From the cell containing the given text, extract its center point as [x, y] coordinate. 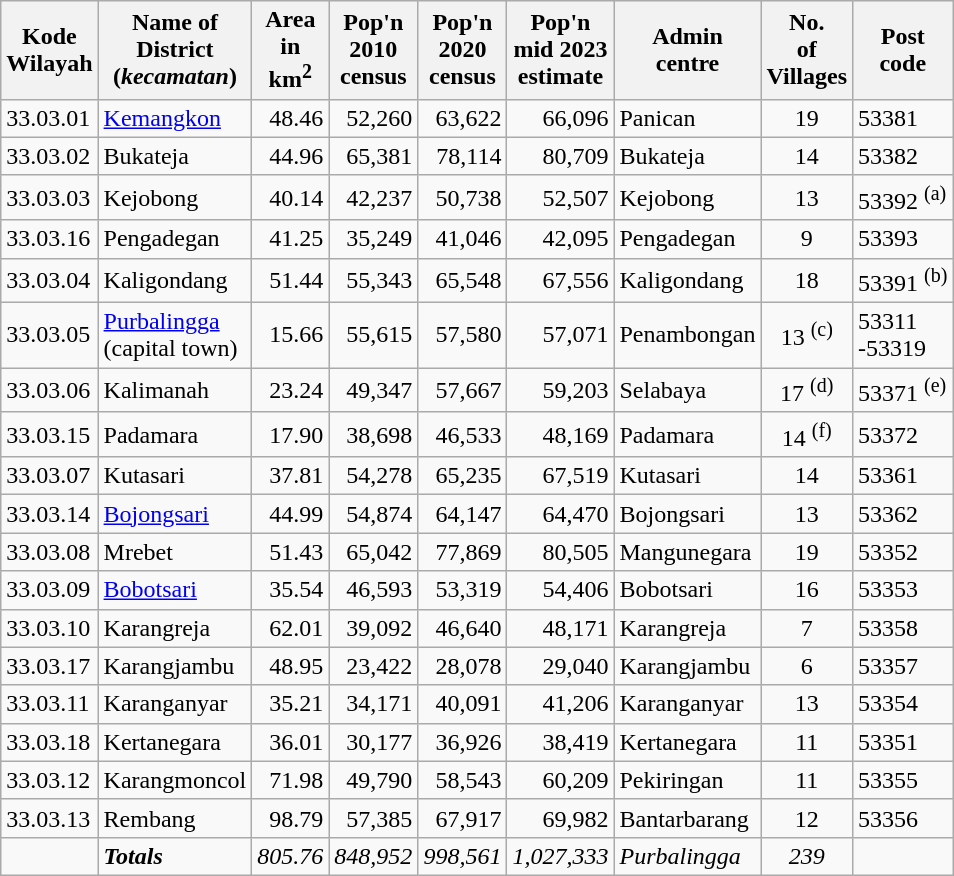
48.95 [290, 666]
80,709 [560, 156]
Name ofDistrict(kecamatan) [175, 50]
44.99 [290, 514]
53,319 [462, 590]
9 [807, 239]
35,249 [374, 239]
77,869 [462, 552]
57,667 [462, 390]
51.44 [290, 280]
998,561 [462, 856]
46,593 [374, 590]
Penambongan [688, 336]
33.03.14 [50, 514]
65,235 [462, 476]
55,343 [374, 280]
48,171 [560, 628]
7 [807, 628]
53393 [903, 239]
Area in km2 [290, 50]
17.90 [290, 434]
53382 [903, 156]
44.96 [290, 156]
48.46 [290, 118]
35.21 [290, 704]
33.03.04 [50, 280]
80,505 [560, 552]
33.03.17 [50, 666]
33.03.12 [50, 780]
57,385 [374, 818]
53381 [903, 118]
14 (f) [807, 434]
Purbalingga [688, 856]
Admincentre [688, 50]
Karangmoncol [175, 780]
42,237 [374, 198]
98.79 [290, 818]
36,926 [462, 742]
53352 [903, 552]
53358 [903, 628]
64,470 [560, 514]
67,519 [560, 476]
40.14 [290, 198]
60,209 [560, 780]
65,042 [374, 552]
17 (d) [807, 390]
40,091 [462, 704]
33.03.05 [50, 336]
33.03.01 [50, 118]
39,092 [374, 628]
38,698 [374, 434]
Kemangkon [175, 118]
Kode Wilayah [50, 50]
Panican [688, 118]
57,580 [462, 336]
Bantarbarang [688, 818]
1,027,333 [560, 856]
33.03.02 [50, 156]
52,260 [374, 118]
28,078 [462, 666]
Kalimanah [175, 390]
69,982 [560, 818]
36.01 [290, 742]
No. of Villages [807, 50]
53362 [903, 514]
55,615 [374, 336]
67,917 [462, 818]
46,640 [462, 628]
29,040 [560, 666]
51.43 [290, 552]
66,096 [560, 118]
34,171 [374, 704]
53356 [903, 818]
16 [807, 590]
41,046 [462, 239]
54,874 [374, 514]
53353 [903, 590]
15.66 [290, 336]
Pekiringan [688, 780]
64,147 [462, 514]
62.01 [290, 628]
38,419 [560, 742]
Mrebet [175, 552]
78,114 [462, 156]
12 [807, 818]
Pop'n mid 2023estimate [560, 50]
52,507 [560, 198]
53351 [903, 742]
33.03.08 [50, 552]
33.03.16 [50, 239]
53354 [903, 704]
33.03.07 [50, 476]
23,422 [374, 666]
Rembang [175, 818]
67,556 [560, 280]
49,347 [374, 390]
53391 (b) [903, 280]
805.76 [290, 856]
33.03.18 [50, 742]
71.98 [290, 780]
239 [807, 856]
50,738 [462, 198]
41,206 [560, 704]
30,177 [374, 742]
Purbalingga (capital town) [175, 336]
33.03.03 [50, 198]
42,095 [560, 239]
18 [807, 280]
53371 (e) [903, 390]
Pop'n 2010census [374, 50]
54,406 [560, 590]
53361 [903, 476]
33.03.13 [50, 818]
53372 [903, 434]
53357 [903, 666]
53311-53319 [903, 336]
848,952 [374, 856]
53355 [903, 780]
6 [807, 666]
53392 (a) [903, 198]
33.03.09 [50, 590]
54,278 [374, 476]
46,533 [462, 434]
65,381 [374, 156]
Postcode [903, 50]
41.25 [290, 239]
Selabaya [688, 390]
59,203 [560, 390]
35.54 [290, 590]
33.03.15 [50, 434]
48,169 [560, 434]
49,790 [374, 780]
33.03.06 [50, 390]
58,543 [462, 780]
Mangunegara [688, 552]
23.24 [290, 390]
63,622 [462, 118]
13 (c) [807, 336]
Pop'n 2020census [462, 50]
65,548 [462, 280]
33.03.11 [50, 704]
Totals [175, 856]
57,071 [560, 336]
37.81 [290, 476]
33.03.10 [50, 628]
